Extract the [X, Y] coordinate from the center of the cell holding the provided text.  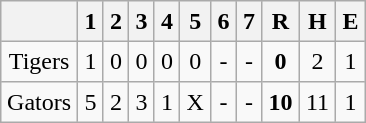
X [196, 102]
Tigers [38, 61]
H [318, 21]
R [281, 21]
4 [167, 21]
6 [224, 21]
7 [249, 21]
11 [318, 102]
E [351, 21]
Gators [38, 102]
10 [281, 102]
